Capture the cell that displays the provided text and extract its [X, Y] central coordinate. 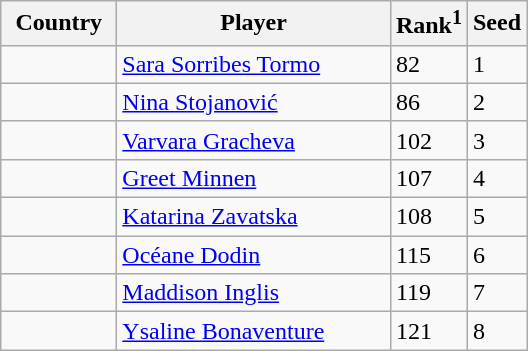
82 [428, 64]
5 [496, 217]
107 [428, 178]
Greet Minnen [254, 178]
Sara Sorribes Tormo [254, 64]
102 [428, 140]
7 [496, 293]
Seed [496, 24]
Varvara Gracheva [254, 140]
86 [428, 102]
8 [496, 331]
2 [496, 102]
Ysaline Bonaventure [254, 331]
119 [428, 293]
Rank1 [428, 24]
108 [428, 217]
121 [428, 331]
Océane Dodin [254, 255]
4 [496, 178]
Maddison Inglis [254, 293]
1 [496, 64]
6 [496, 255]
3 [496, 140]
115 [428, 255]
Katarina Zavatska [254, 217]
Country [59, 24]
Nina Stojanović [254, 102]
Player [254, 24]
